Identify which cell holds the provided text, then report its [x, y] central coordinate. 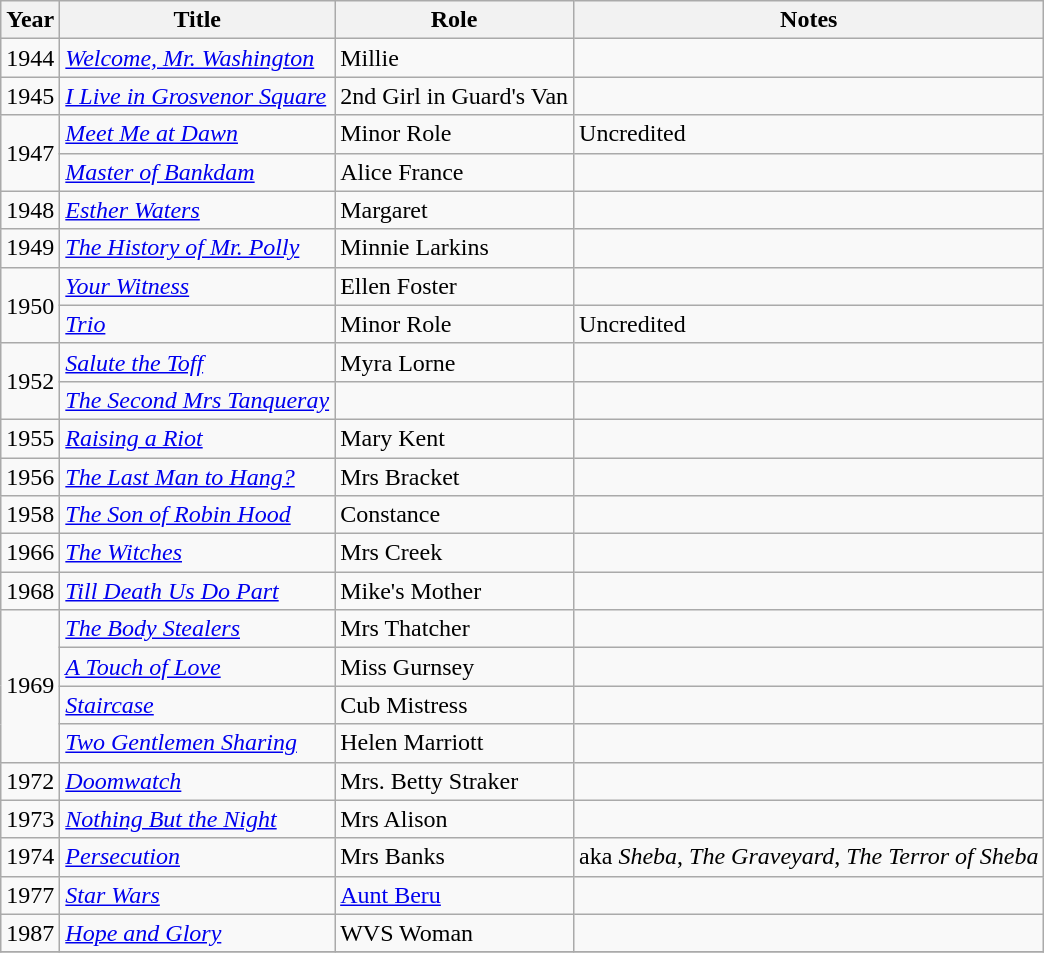
1969 [30, 686]
WVS Woman [454, 933]
1966 [30, 553]
Nothing But the Night [198, 819]
I Live in Grosvenor Square [198, 96]
1948 [30, 210]
Two Gentlemen Sharing [198, 743]
1944 [30, 58]
Staircase [198, 705]
Mrs Creek [454, 553]
Mrs Bracket [454, 477]
Role [454, 20]
A Touch of Love [198, 667]
1950 [30, 305]
Your Witness [198, 286]
Cub Mistress [454, 705]
Miss Gurnsey [454, 667]
1973 [30, 819]
2nd Girl in Guard's Van [454, 96]
Mrs Alison [454, 819]
Mike's Mother [454, 591]
The Second Mrs Tanqueray [198, 400]
Constance [454, 515]
Hope and Glory [198, 933]
Salute the Toff [198, 362]
Ellen Foster [454, 286]
Star Wars [198, 895]
The Son of Robin Hood [198, 515]
1972 [30, 781]
1968 [30, 591]
The Last Man to Hang? [198, 477]
1949 [30, 248]
Year [30, 20]
1945 [30, 96]
Aunt Beru [454, 895]
The History of Mr. Polly [198, 248]
1974 [30, 857]
Master of Bankdam [198, 172]
Alice France [454, 172]
The Witches [198, 553]
Mrs Thatcher [454, 629]
Helen Marriott [454, 743]
Till Death Us Do Part [198, 591]
Notes [809, 20]
Myra Lorne [454, 362]
Esther Waters [198, 210]
Margaret [454, 210]
1955 [30, 438]
Mary Kent [454, 438]
1958 [30, 515]
Raising a Riot [198, 438]
Trio [198, 324]
1987 [30, 933]
Title [198, 20]
Doomwatch [198, 781]
1952 [30, 381]
1947 [30, 153]
Mrs Banks [454, 857]
Persecution [198, 857]
1956 [30, 477]
Mrs. Betty Straker [454, 781]
Welcome, Mr. Washington [198, 58]
1977 [30, 895]
The Body Stealers [198, 629]
Meet Me at Dawn [198, 134]
aka Sheba, The Graveyard, The Terror of Sheba [809, 857]
Millie [454, 58]
Minnie Larkins [454, 248]
